Identify which cell holds the provided text, then report its [X, Y] central coordinate. 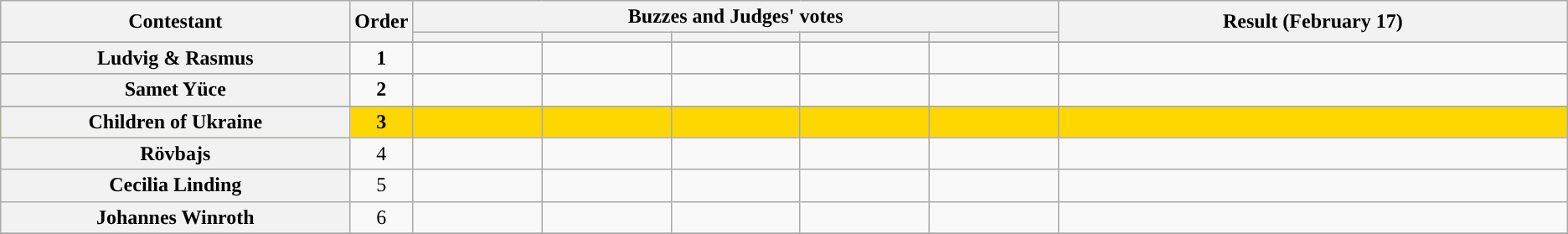
Rövbajs [176, 153]
1 [382, 58]
Buzzes and Judges' votes [735, 17]
5 [382, 185]
Children of Ukraine [176, 122]
Order [382, 22]
Ludvig & Rasmus [176, 58]
Samet Yüce [176, 90]
Cecilia Linding [176, 185]
Contestant [176, 22]
Johannes Winroth [176, 217]
Result (February 17) [1313, 22]
6 [382, 217]
3 [382, 122]
2 [382, 90]
4 [382, 153]
